Pinpoint the cell where the given text exists, returning its (x, y) midpoint coordinate. 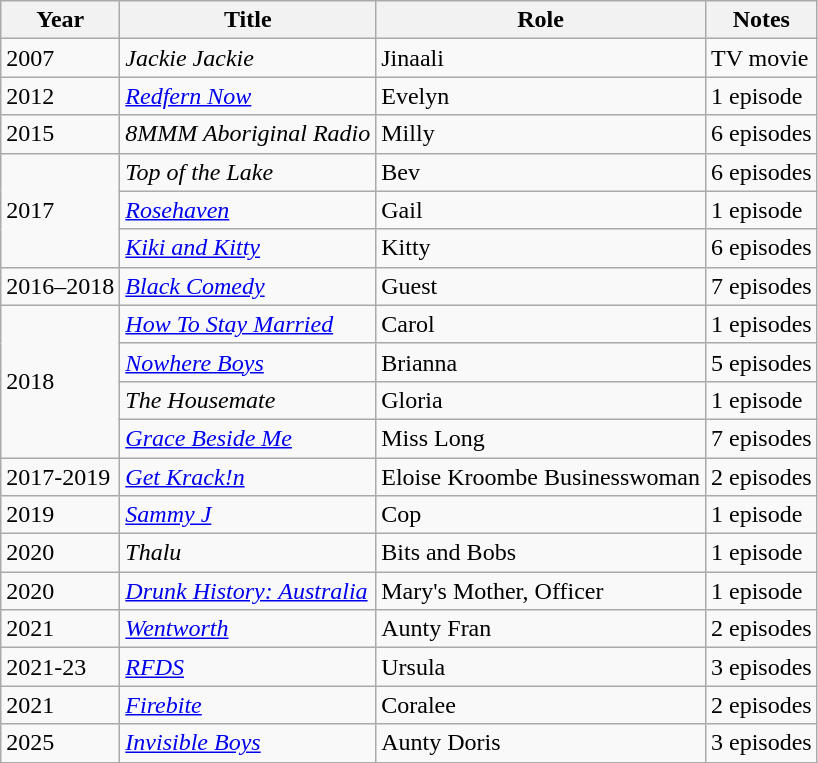
Gloria (541, 400)
Aunty Fran (541, 629)
Redfern Now (248, 96)
Firebite (248, 705)
Miss Long (541, 438)
Top of the Lake (248, 172)
Bev (541, 172)
1 episodes (761, 324)
Carol (541, 324)
2012 (60, 96)
Sammy J (248, 515)
Ursula (541, 667)
Year (60, 20)
Jackie Jackie (248, 58)
Title (248, 20)
5 episodes (761, 362)
Jinaali (541, 58)
2021-23 (60, 667)
2015 (60, 134)
Role (541, 20)
Grace Beside Me (248, 438)
Notes (761, 20)
Eloise Kroombe Businesswoman (541, 477)
Brianna (541, 362)
Get Krack!n (248, 477)
The Housemate (248, 400)
Invisible Boys (248, 743)
Mary's Mother, Officer (541, 591)
Rosehaven (248, 210)
Milly (541, 134)
Gail (541, 210)
8MMM Aboriginal Radio (248, 134)
Wentworth (248, 629)
2007 (60, 58)
2019 (60, 515)
Cop (541, 515)
Evelyn (541, 96)
Kiki and Kitty (248, 248)
Nowhere Boys (248, 362)
2017 (60, 210)
Aunty Doris (541, 743)
Guest (541, 286)
Thalu (248, 553)
TV movie (761, 58)
Coralee (541, 705)
Black Comedy (248, 286)
2016–2018 (60, 286)
2017-2019 (60, 477)
2025 (60, 743)
Kitty (541, 248)
Drunk History: Australia (248, 591)
2018 (60, 381)
Bits and Bobs (541, 553)
How To Stay Married (248, 324)
RFDS (248, 667)
